Extract the [x, y] coordinate from the center of the cell holding the provided text.  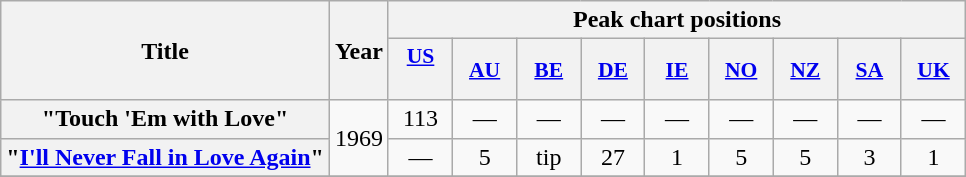
1969 [358, 138]
"I'll Never Fall in Love Again" [166, 157]
BE [549, 70]
IE [677, 70]
AU [485, 70]
NZ [805, 70]
NO [741, 70]
Peak chart positions [676, 20]
SA [869, 70]
27 [613, 157]
UK [933, 70]
"Touch 'Em with Love" [166, 119]
3 [869, 157]
US [420, 70]
tip [549, 157]
Year [358, 50]
113 [420, 119]
Title [166, 50]
DE [613, 70]
